Return the (x, y) coordinate for the center point of the cell that contains the specified text.  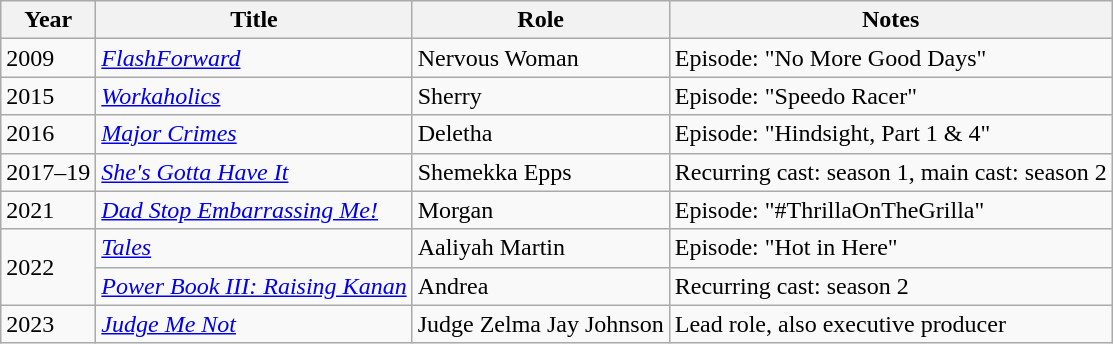
Morgan (540, 210)
2016 (48, 134)
Power Book III: Raising Kanan (254, 286)
Episode: "Speedo Racer" (890, 96)
Role (540, 20)
Recurring cast: season 2 (890, 286)
2015 (48, 96)
Episode: "No More Good Days" (890, 58)
Judge Zelma Jay Johnson (540, 324)
Sherry (540, 96)
Tales (254, 248)
Notes (890, 20)
Nervous Woman (540, 58)
Dad Stop Embarrassing Me! (254, 210)
2023 (48, 324)
Deletha (540, 134)
2017–19 (48, 172)
Recurring cast: season 1, main cast: season 2 (890, 172)
Andrea (540, 286)
Title (254, 20)
Aaliyah Martin (540, 248)
Major Crimes (254, 134)
FlashForward (254, 58)
Episode: "Hindsight, Part 1 & 4" (890, 134)
2022 (48, 267)
Shemekka Epps (540, 172)
Judge Me Not (254, 324)
2021 (48, 210)
Episode: "#ThrillaOnTheGrilla" (890, 210)
2009 (48, 58)
She's Gotta Have It (254, 172)
Lead role, also executive producer (890, 324)
Year (48, 20)
Workaholics (254, 96)
Episode: "Hot in Here" (890, 248)
